For the text-containing cell, return its midpoint in (X, Y) coordinate format. 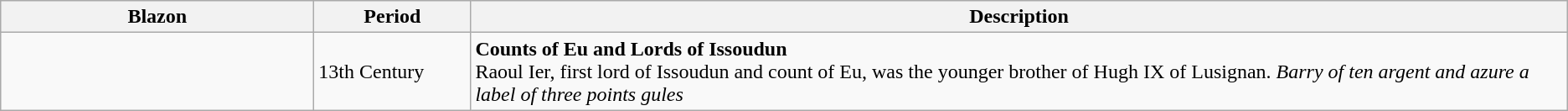
Description (1019, 17)
Blazon (157, 17)
Period (392, 17)
13th Century (392, 71)
